Provide the [X, Y] coordinate of the cell's center where the given text is located.  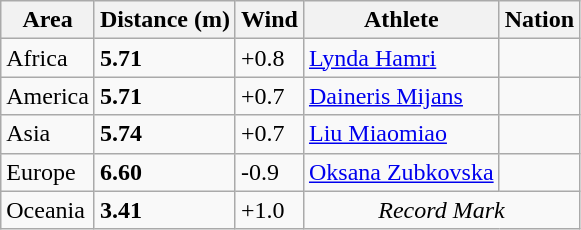
+1.0 [269, 210]
Nation [539, 20]
3.41 [164, 210]
Distance (m) [164, 20]
Oksana Zubkovska [401, 172]
Asia [48, 134]
Oceania [48, 210]
America [48, 96]
-0.9 [269, 172]
Liu Miaomiao [401, 134]
Africa [48, 58]
Wind [269, 20]
Area [48, 20]
6.60 [164, 172]
Europe [48, 172]
+0.8 [269, 58]
Record Mark [441, 210]
5.74 [164, 134]
Lynda Hamri [401, 58]
Daineris Mijans [401, 96]
Athlete [401, 20]
